Find where the given text appears and provide that cell's center as [X, Y] coordinate. 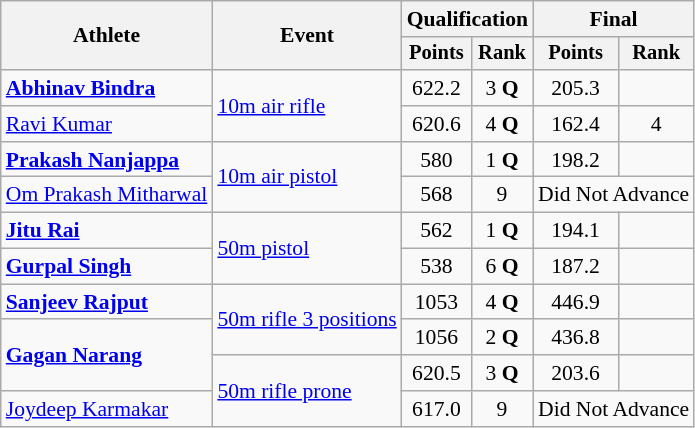
Athlete [107, 36]
10m air pistol [306, 178]
Gurpal Singh [107, 267]
617.0 [436, 409]
538 [436, 267]
10m air rifle [306, 106]
436.8 [576, 338]
50m rifle 3 positions [306, 320]
Joydeep Karmakar [107, 409]
Sanjeev Rajput [107, 302]
50m pistol [306, 248]
162.4 [576, 124]
Gagan Narang [107, 356]
50m rifle prone [306, 390]
2 Q [502, 338]
580 [436, 160]
620.5 [436, 373]
Ravi Kumar [107, 124]
620.6 [436, 124]
Om Prakash Mitharwal [107, 195]
Prakash Nanjappa [107, 160]
4 [656, 124]
Event [306, 36]
1056 [436, 338]
622.2 [436, 88]
198.2 [576, 160]
Qualification [468, 19]
205.3 [576, 88]
562 [436, 231]
203.6 [576, 373]
Final [614, 19]
194.1 [576, 231]
187.2 [576, 267]
Abhinav Bindra [107, 88]
568 [436, 195]
1053 [436, 302]
Jitu Rai [107, 231]
446.9 [576, 302]
6 Q [502, 267]
